Capture the cell that displays the provided text and extract its (x, y) central coordinate. 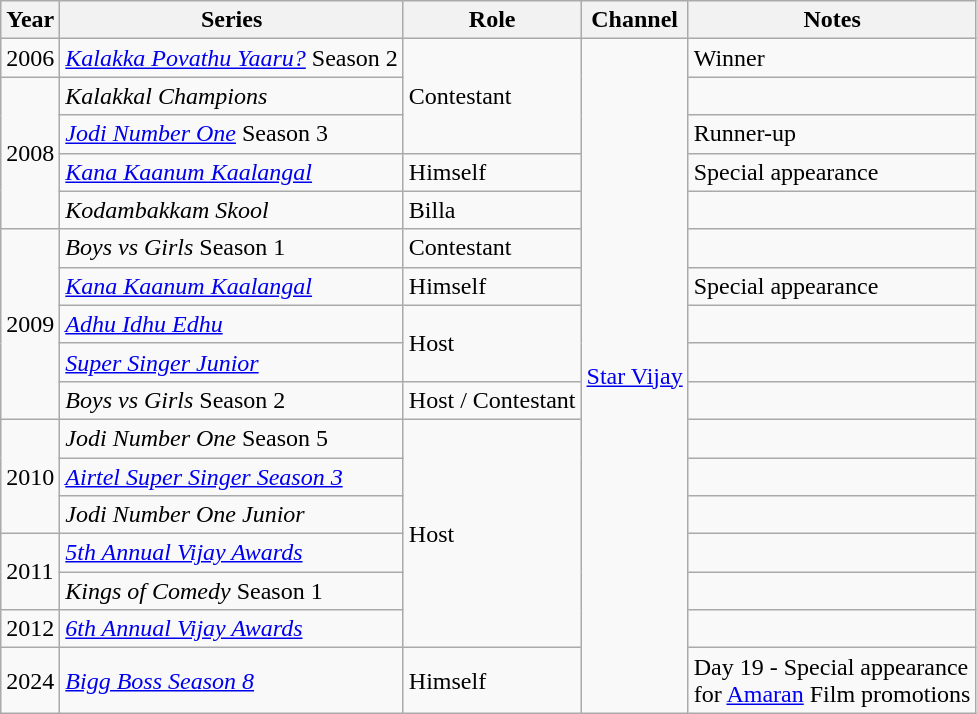
Kalakkal Champions (232, 96)
Role (492, 20)
2008 (30, 153)
5th Annual Vijay Awards (232, 553)
Boys vs Girls Season 2 (232, 400)
2010 (30, 476)
Jodi Number One Junior (232, 515)
Series (232, 20)
Super Singer Junior (232, 362)
Jodi Number One Season 5 (232, 438)
Day 19 - Special appearancefor Amaran Film promotions (832, 680)
Jodi Number One Season 3 (232, 134)
Winner (832, 58)
2006 (30, 58)
Kings of Comedy Season 1 (232, 591)
Kalakka Povathu Yaaru? Season 2 (232, 58)
Notes (832, 20)
2009 (30, 324)
Runner-up (832, 134)
Host / Contestant (492, 400)
6th Annual Vijay Awards (232, 629)
2024 (30, 680)
Airtel Super Singer Season 3 (232, 477)
2011 (30, 572)
Kodambakkam Skool (232, 210)
Billa (492, 210)
Star Vijay (634, 376)
Year (30, 20)
Channel (634, 20)
2012 (30, 629)
Bigg Boss Season 8 (232, 680)
Adhu Idhu Edhu (232, 324)
Boys vs Girls Season 1 (232, 248)
